Capture the cell that displays the provided text and extract its [X, Y] central coordinate. 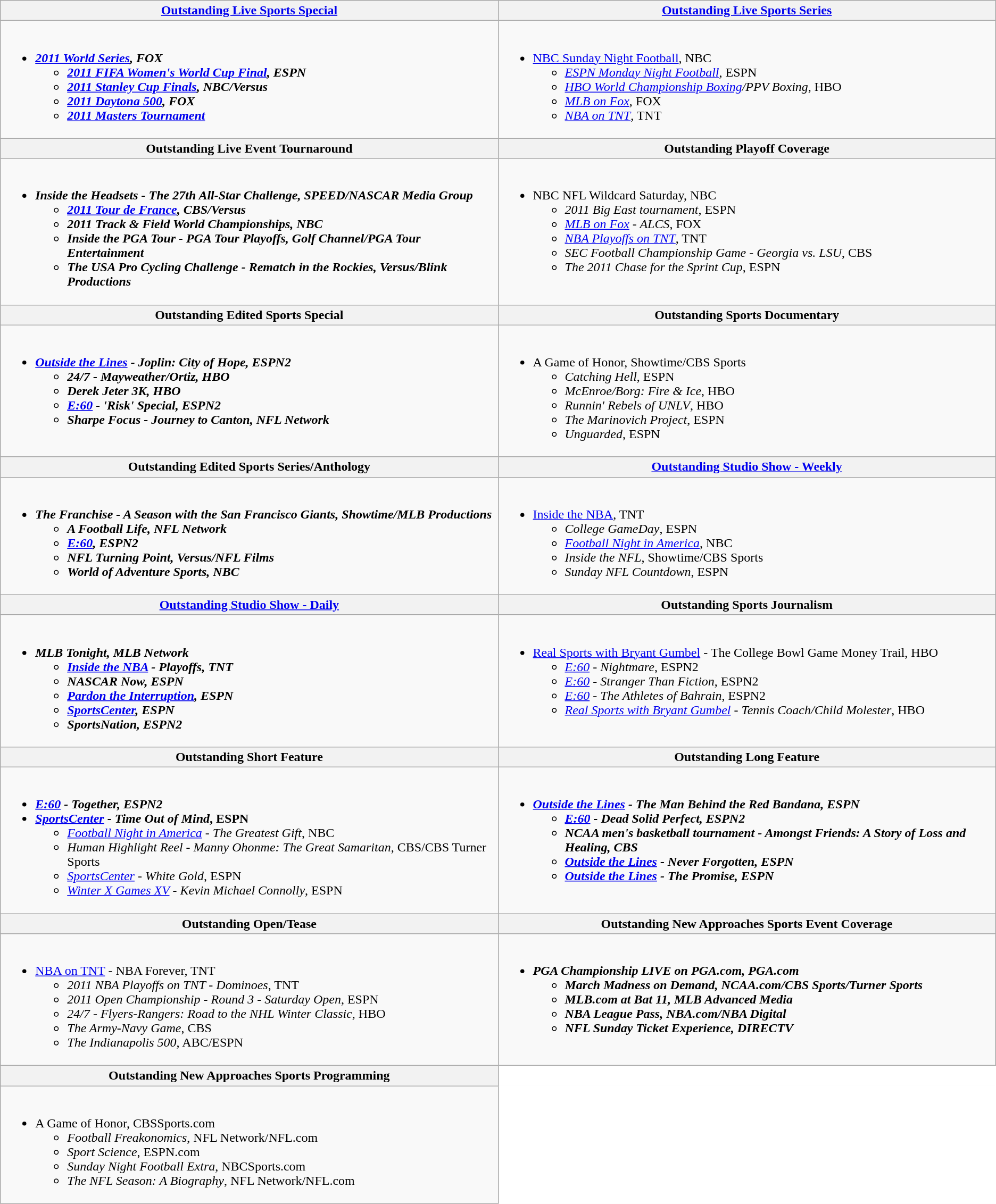
Outstanding Sports Journalism [747, 605]
Outstanding Playoff Coverage [747, 148]
NBC Sunday Night Football, NBCESPN Monday Night Football, ESPNHBO World Championship Boxing/PPV Boxing, HBOMLB on Fox, FOXNBA on TNT, TNT [747, 80]
Outstanding Live Event Tournaround [249, 148]
2011 World Series, FOX2011 FIFA Women's World Cup Final, ESPN2011 Stanley Cup Finals, NBC/Versus2011 Daytona 500, FOX2011 Masters Tournament [249, 80]
Inside the NBA, TNTCollege GameDay, ESPNFootball Night in America, NBCInside the NFL, Showtime/CBS SportsSunday NFL Countdown, ESPN [747, 536]
Outstanding Long Feature [747, 757]
Outstanding Live Sports Series [747, 11]
Outstanding Open/Tease [249, 924]
Outstanding Edited Sports Series/Anthology [249, 467]
MLB Tonight, MLB NetworkInside the NBA - Playoffs, TNTNASCAR Now, ESPNPardon the Interruption, ESPNSportsCenter, ESPNSportsNation, ESPN2 [249, 681]
Outstanding Short Feature [249, 757]
Outstanding Studio Show - Daily [249, 605]
Outstanding New Approaches Sports Programming [249, 1076]
Outstanding Live Sports Special [249, 11]
Outstanding Sports Documentary [747, 315]
Outstanding New Approaches Sports Event Coverage [747, 924]
Outstanding Edited Sports Special [249, 315]
Outstanding Studio Show - Weekly [747, 467]
